Return [X, Y] of the center of cell containing provided text 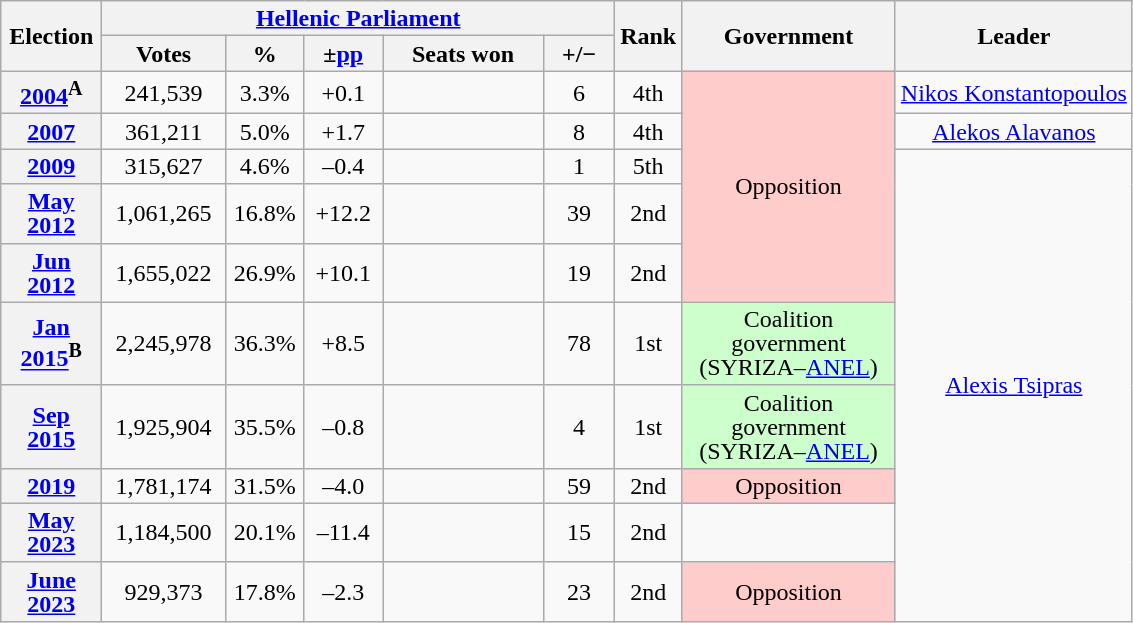
Jan 2015B [52, 344]
8 [580, 132]
36.3% [264, 344]
2004A [52, 92]
Alexis Tsipras [1014, 385]
May 2023 [52, 532]
31.5% [264, 486]
315,627 [164, 166]
1 [580, 166]
1,655,022 [164, 272]
4 [580, 426]
–0.8 [344, 426]
–2.3 [344, 592]
241,539 [164, 92]
1,184,500 [164, 532]
+8.5 [344, 344]
361,211 [164, 132]
59 [580, 486]
26.9% [264, 272]
2009 [52, 166]
Rank [648, 36]
Alekos Alavanos [1014, 132]
1,061,265 [164, 214]
5.0% [264, 132]
+0.1 [344, 92]
5th [648, 166]
6 [580, 92]
2019 [52, 486]
+1.7 [344, 132]
78 [580, 344]
Votes [164, 54]
Nikos Konstantopoulos [1014, 92]
Government [789, 36]
4.6% [264, 166]
–0.4 [344, 166]
1,925,904 [164, 426]
2,245,978 [164, 344]
+/− [580, 54]
Jun 2012 [52, 272]
16.8% [264, 214]
Leader [1014, 36]
–11.4 [344, 532]
19 [580, 272]
Seats won [462, 54]
May 2012 [52, 214]
Sep 2015 [52, 426]
Election [52, 36]
Hellenic Parliament [358, 18]
929,373 [164, 592]
+12.2 [344, 214]
+10.1 [344, 272]
2007 [52, 132]
15 [580, 532]
June 2023 [52, 592]
39 [580, 214]
±pp [344, 54]
20.1% [264, 532]
23 [580, 592]
–4.0 [344, 486]
3.3% [264, 92]
17.8% [264, 592]
35.5% [264, 426]
% [264, 54]
1,781,174 [164, 486]
